Find where the given text appears and provide that cell's center as (X, Y) coordinate. 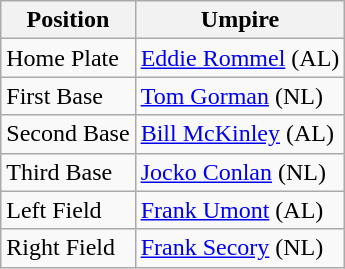
Frank Umont (AL) (240, 210)
Jocko Conlan (NL) (240, 172)
Umpire (240, 20)
First Base (68, 96)
Bill McKinley (AL) (240, 134)
Tom Gorman (NL) (240, 96)
Position (68, 20)
Third Base (68, 172)
Home Plate (68, 58)
Right Field (68, 248)
Frank Secory (NL) (240, 248)
Second Base (68, 134)
Eddie Rommel (AL) (240, 58)
Left Field (68, 210)
